From the cell containing the given text, extract its center point as [X, Y] coordinate. 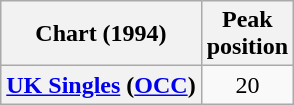
UK Singles (OCC) [101, 85]
Peakposition [247, 34]
20 [247, 85]
Chart (1994) [101, 34]
